Output the (x, y) coordinate of the center of the cell containing the given text.  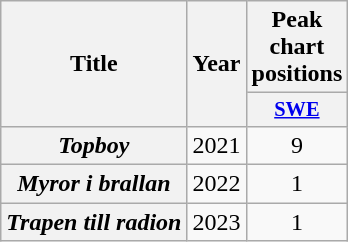
Peak chart positions (297, 47)
Myror i brallan (94, 184)
Trapen till radion (94, 222)
SWE (297, 110)
Title (94, 64)
2021 (216, 145)
Topboy (94, 145)
2022 (216, 184)
2023 (216, 222)
9 (297, 145)
Year (216, 64)
